Return [X, Y] of the center of cell containing provided text 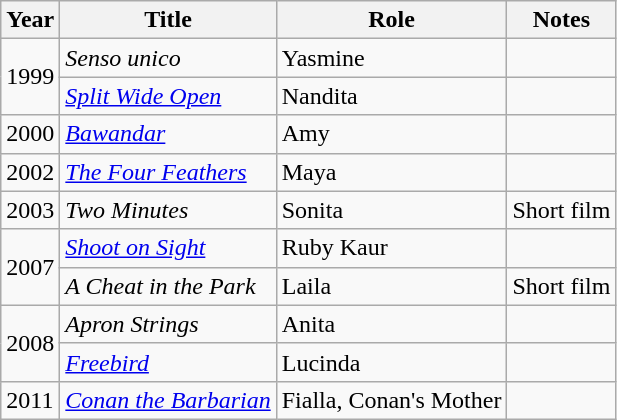
Amy [392, 134]
Notes [562, 20]
Laila [392, 286]
Apron Strings [168, 324]
Year [30, 20]
Title [168, 20]
The Four Feathers [168, 172]
Freebird [168, 362]
Yasmine [392, 58]
Split Wide Open [168, 96]
Lucinda [392, 362]
Bawandar [168, 134]
Fialla, Conan's Mother [392, 400]
Role [392, 20]
2003 [30, 210]
Ruby Kaur [392, 248]
Maya [392, 172]
2002 [30, 172]
Shoot on Sight [168, 248]
Senso unico [168, 58]
Sonita [392, 210]
2008 [30, 343]
1999 [30, 77]
Nandita [392, 96]
A Cheat in the Park [168, 286]
Conan the Barbarian [168, 400]
2011 [30, 400]
2007 [30, 267]
2000 [30, 134]
Anita [392, 324]
Two Minutes [168, 210]
